From the cell containing the given text, extract its center point as [X, Y] coordinate. 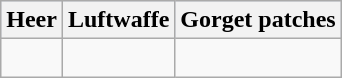
Gorget patches [258, 20]
Luftwaffe [118, 20]
Heer [32, 20]
